Identify which cell holds the provided text, then report its [X, Y] central coordinate. 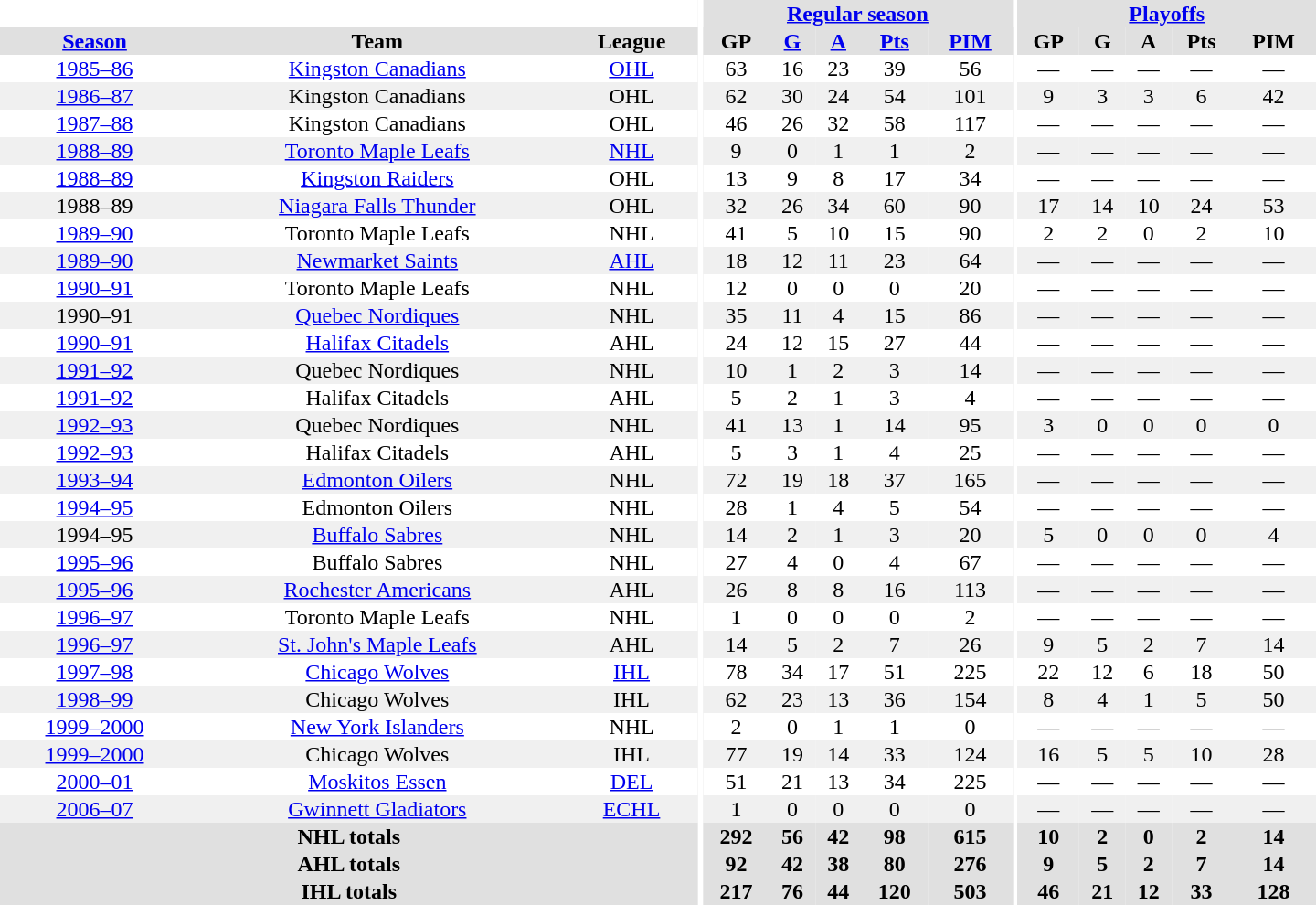
503 [971, 891]
98 [894, 836]
165 [971, 480]
League [632, 41]
64 [971, 261]
276 [971, 864]
77 [737, 754]
1987–88 [95, 123]
154 [971, 699]
60 [894, 206]
Kingston Raiders [377, 178]
36 [894, 699]
Team [377, 41]
Regular season [857, 14]
1985–86 [95, 69]
22 [1048, 672]
25 [971, 452]
58 [894, 123]
1998–99 [95, 699]
AHL totals [349, 864]
Rochester Americans [377, 590]
124 [971, 754]
37 [894, 480]
1993–94 [95, 480]
39 [894, 69]
117 [971, 123]
Gwinnett Gladiators [377, 809]
35 [737, 315]
Moskitos Essen [377, 782]
Season [95, 41]
1997–98 [95, 672]
30 [792, 96]
38 [838, 864]
63 [737, 69]
80 [894, 864]
217 [737, 891]
120 [894, 891]
113 [971, 590]
ECHL [632, 809]
72 [737, 480]
292 [737, 836]
86 [971, 315]
53 [1274, 206]
2006–07 [95, 809]
2000–01 [95, 782]
95 [971, 425]
67 [971, 562]
78 [737, 672]
DEL [632, 782]
IHL totals [349, 891]
NHL totals [349, 836]
1986–87 [95, 96]
Newmarket Saints [377, 261]
New York Islanders [377, 727]
128 [1274, 891]
Playoffs [1166, 14]
615 [971, 836]
St. John's Maple Leafs [377, 644]
76 [792, 891]
92 [737, 864]
Niagara Falls Thunder [377, 206]
101 [971, 96]
